Detect which cell encompasses the target text, then output its (x, y) center coordinate. 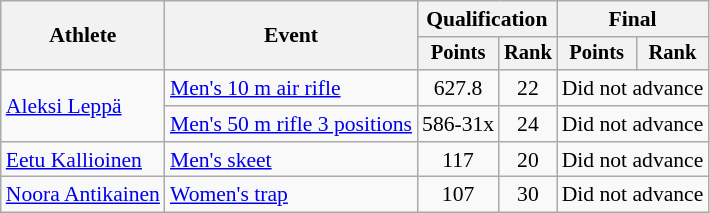
30 (528, 195)
117 (458, 160)
Event (291, 36)
Eetu Kallioinen (83, 160)
Men's skeet (291, 160)
20 (528, 160)
22 (528, 88)
586-31x (458, 124)
Qualification (487, 19)
Aleksi Leppä (83, 106)
Final (633, 19)
24 (528, 124)
107 (458, 195)
Men's 10 m air rifle (291, 88)
Athlete (83, 36)
Women's trap (291, 195)
Men's 50 m rifle 3 positions (291, 124)
627.8 (458, 88)
Noora Antikainen (83, 195)
